Return (x, y) of the center of cell containing provided text 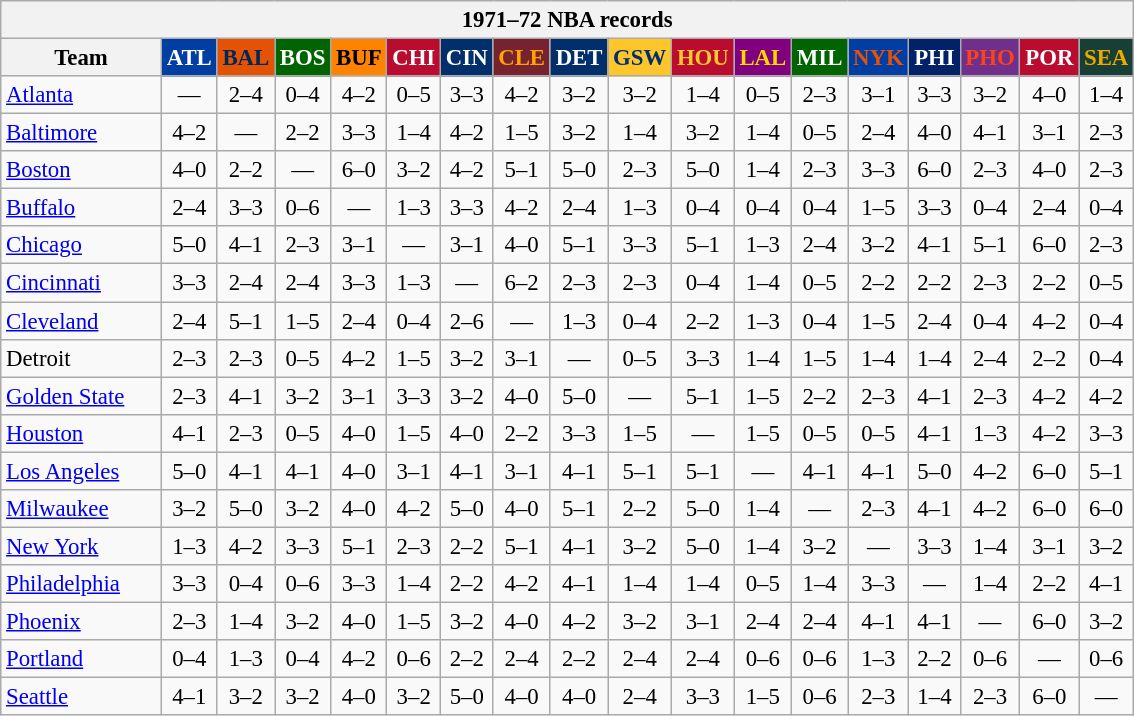
Boston (82, 170)
PHI (934, 58)
Phoenix (82, 621)
LAL (762, 58)
Buffalo (82, 208)
DET (578, 58)
BOS (303, 58)
CLE (522, 58)
Portland (82, 659)
GSW (640, 58)
Milwaukee (82, 509)
Baltimore (82, 133)
Cincinnati (82, 283)
Seattle (82, 697)
NYK (878, 58)
BAL (246, 58)
6–2 (522, 283)
Cleveland (82, 321)
PHO (990, 58)
Detroit (82, 358)
1971–72 NBA records (568, 20)
HOU (704, 58)
New York (82, 546)
ATL (189, 58)
CHI (414, 58)
2–6 (467, 321)
Houston (82, 433)
CIN (467, 58)
MIL (820, 58)
Atlanta (82, 95)
POR (1050, 58)
Los Angeles (82, 471)
Philadelphia (82, 584)
Chicago (82, 245)
BUF (359, 58)
Golden State (82, 396)
Team (82, 58)
SEA (1106, 58)
